Find where the given text appears and provide that cell's center as [X, Y] coordinate. 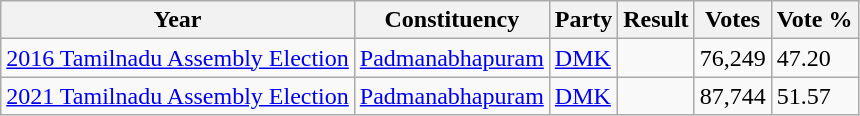
47.20 [814, 58]
2021 Tamilnadu Assembly Election [178, 96]
Votes [732, 20]
51.57 [814, 96]
Constituency [452, 20]
76,249 [732, 58]
Year [178, 20]
Result [656, 20]
Vote % [814, 20]
Party [583, 20]
87,744 [732, 96]
2016 Tamilnadu Assembly Election [178, 58]
